Scan for the cell matching the given text and deliver its [X, Y] coordinate at center. 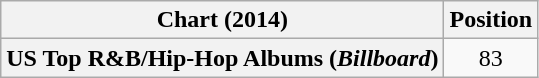
US Top R&B/Hip-Hop Albums (Billboard) [222, 58]
Position [491, 20]
Chart (2014) [222, 20]
83 [491, 58]
